Output the [X, Y] coordinate of the center of the cell containing the given text.  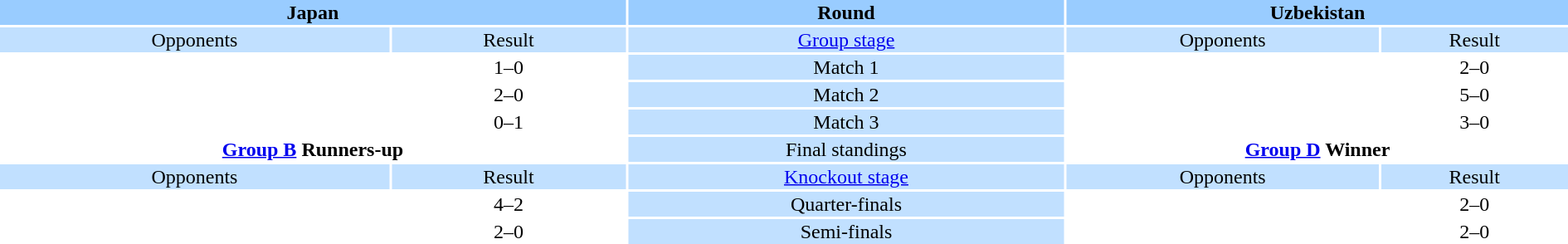
Knockout stage [846, 177]
Match 3 [846, 122]
Group D Winner [1317, 149]
Match 2 [846, 95]
3–0 [1474, 122]
Quarter-finals [846, 204]
Uzbekistan [1317, 12]
Match 1 [846, 67]
Semi-finals [846, 232]
1–0 [509, 67]
0–1 [509, 122]
Japan [313, 12]
Group B Runners-up [313, 149]
Final standings [846, 149]
4–2 [509, 204]
Group stage [846, 40]
Round [846, 12]
5–0 [1474, 95]
